Output the (X, Y) coordinate of the center of the cell containing the given text.  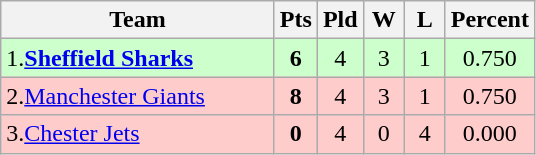
1.Sheffield Sharks (138, 58)
3.Chester Jets (138, 134)
Pts (296, 20)
0.000 (490, 134)
Pld (340, 20)
2.Manchester Giants (138, 96)
8 (296, 96)
Percent (490, 20)
W (384, 20)
Team (138, 20)
6 (296, 58)
L (424, 20)
